Provide the [x, y] coordinate of the cell's center where the given text is located.  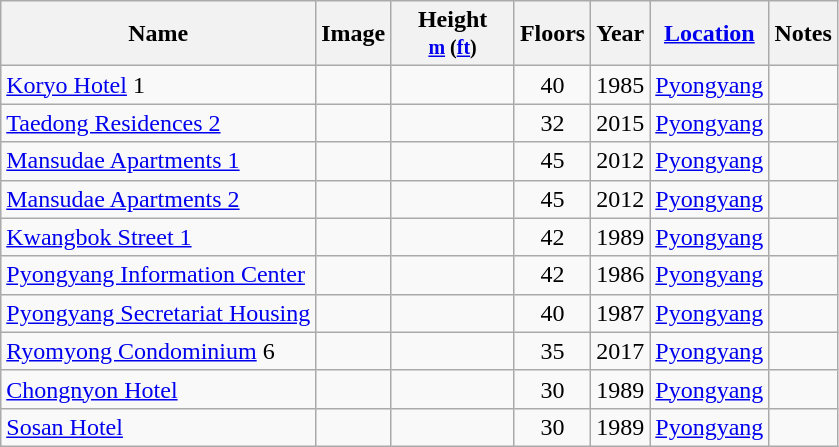
Taedong Residences 2 [158, 123]
Heightm (ft) [453, 34]
1986 [620, 275]
32 [552, 123]
Sosan Hotel [158, 427]
Mansudae Apartments 2 [158, 199]
Kwangbok Street 1 [158, 237]
Chongnyon Hotel [158, 389]
1985 [620, 85]
Mansudae Apartments 1 [158, 161]
1987 [620, 313]
Pyongyang Information Center [158, 275]
2015 [620, 123]
Year [620, 34]
Koryo Hotel 1 [158, 85]
35 [552, 351]
Floors [552, 34]
Image [354, 34]
2017 [620, 351]
Location [710, 34]
Notes [803, 34]
Pyongyang Secretariat Housing [158, 313]
Name [158, 34]
Ryomyong Condominium 6 [158, 351]
